From the cell containing the given text, extract its center point as [x, y] coordinate. 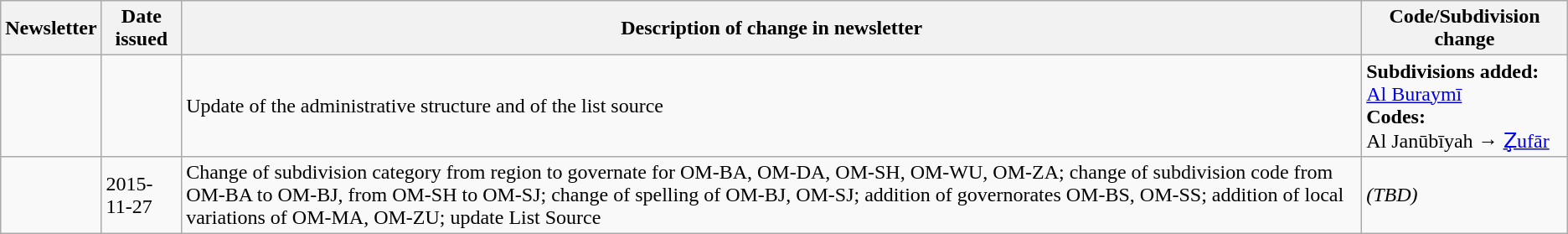
2015-11-27 [142, 195]
Description of change in newsletter [772, 29]
Update of the administrative structure and of the list source [772, 106]
Subdivisions added: Al Buraymī Codes: Al Janūbīyah → Z̧ufār [1465, 106]
(TBD) [1465, 195]
Code/Subdivision change [1465, 29]
Newsletter [51, 29]
Date issued [142, 29]
